Return the (X, Y) coordinate for the center point of the cell that contains the specified text.  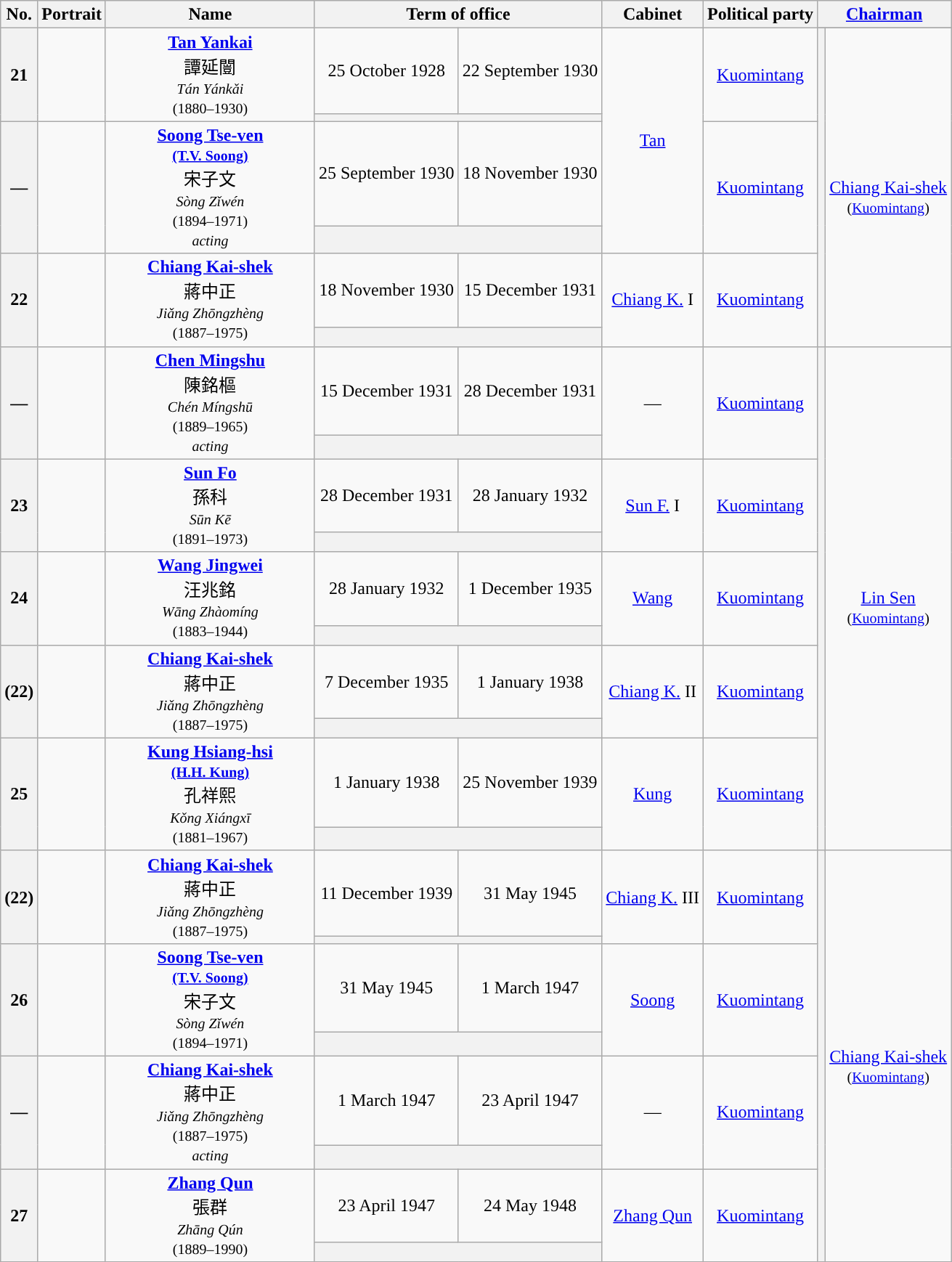
25 (19, 794)
22 September 1930 (530, 71)
21 (19, 75)
25 November 1939 (530, 782)
Soong Tse-ven(T.V. Soong)宋子文Sòng Zǐwén(1894–1971)acting (210, 187)
24 May 1948 (530, 1205)
27 (19, 1216)
Sun F. I (653, 505)
25 October 1928 (386, 71)
Zhang Qun張群Zhāng Qún(1889–1990) (210, 1216)
Chairman (884, 15)
Chen Mingshu陳銘樞Chén Míngshū(1889–1965)acting (210, 402)
22 (19, 300)
Chiang K. III (653, 897)
Kung Hsiang-hsi(H.H. Kung)孔祥熙Kǒng Xiángxī(1881–1967) (210, 794)
Wang Jingwei汪兆銘Wāng Zhàomíng(1883–1944) (210, 598)
No. (19, 15)
26 (19, 999)
Tan (653, 141)
1 December 1935 (530, 588)
24 (19, 598)
Wang (653, 598)
25 September 1930 (386, 174)
7 December 1935 (386, 681)
Political party (761, 15)
Chiang K. II (653, 691)
Term of office (457, 15)
Soong Tse-ven(T.V. Soong)宋子文Sòng Zǐwén(1894–1971) (210, 999)
23 (19, 505)
Soong (653, 999)
Sun Fo孫科Sūn Kē(1891–1973) (210, 505)
Chiang K. I (653, 300)
Zhang Qun (653, 1216)
Portrait (72, 15)
Name (210, 15)
Kung (653, 794)
Chiang Kai-shek蔣中正Jiǎng Zhōngzhèng(1887–1975)acting (210, 1112)
Lin Sen(Kuomintang) (889, 598)
11 December 1939 (386, 893)
Tan Yankai譚延闓Tán Yánkǎi(1880–1930) (210, 75)
Cabinet (653, 15)
